Detect which cell encompasses the target text, then output its [X, Y] center coordinate. 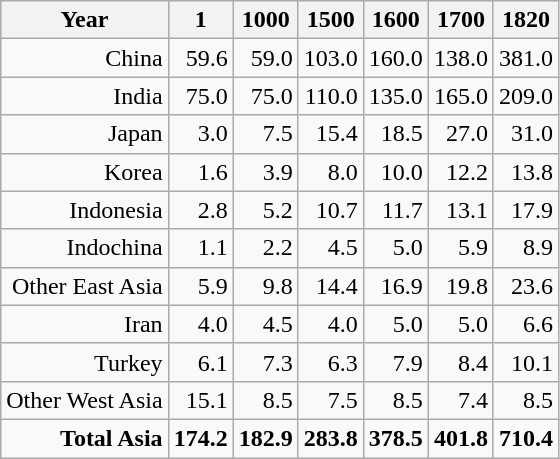
9.8 [266, 286]
135.0 [396, 96]
1.1 [200, 248]
12.2 [460, 172]
8.9 [526, 248]
1 [200, 20]
Indonesia [84, 210]
13.8 [526, 172]
17.9 [526, 210]
27.0 [460, 134]
China [84, 58]
3.0 [200, 134]
110.0 [330, 96]
6.1 [200, 362]
11.7 [396, 210]
138.0 [460, 58]
1000 [266, 20]
6.6 [526, 324]
283.8 [330, 438]
1700 [460, 20]
31.0 [526, 134]
15.4 [330, 134]
3.9 [266, 172]
174.2 [200, 438]
Year [84, 20]
Other West Asia [84, 400]
Indochina [84, 248]
381.0 [526, 58]
1820 [526, 20]
1.6 [200, 172]
1600 [396, 20]
59.0 [266, 58]
209.0 [526, 96]
378.5 [396, 438]
2.2 [266, 248]
Total Asia [84, 438]
103.0 [330, 58]
2.8 [200, 210]
Turkey [84, 362]
182.9 [266, 438]
10.1 [526, 362]
Japan [84, 134]
8.0 [330, 172]
59.6 [200, 58]
710.4 [526, 438]
19.8 [460, 286]
401.8 [460, 438]
India [84, 96]
Other East Asia [84, 286]
160.0 [396, 58]
14.4 [330, 286]
7.4 [460, 400]
13.1 [460, 210]
Korea [84, 172]
8.4 [460, 362]
7.9 [396, 362]
7.3 [266, 362]
5.2 [266, 210]
16.9 [396, 286]
10.0 [396, 172]
15.1 [200, 400]
23.6 [526, 286]
Iran [84, 324]
165.0 [460, 96]
18.5 [396, 134]
1500 [330, 20]
6.3 [330, 362]
10.7 [330, 210]
